Capture the cell that displays the provided text and extract its [X, Y] central coordinate. 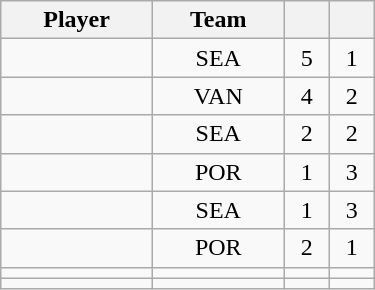
Player [77, 20]
5 [306, 58]
Team [218, 20]
VAN [218, 96]
4 [306, 96]
